Determine the [x, y] coordinate at the center of the cell enclosing the given text.  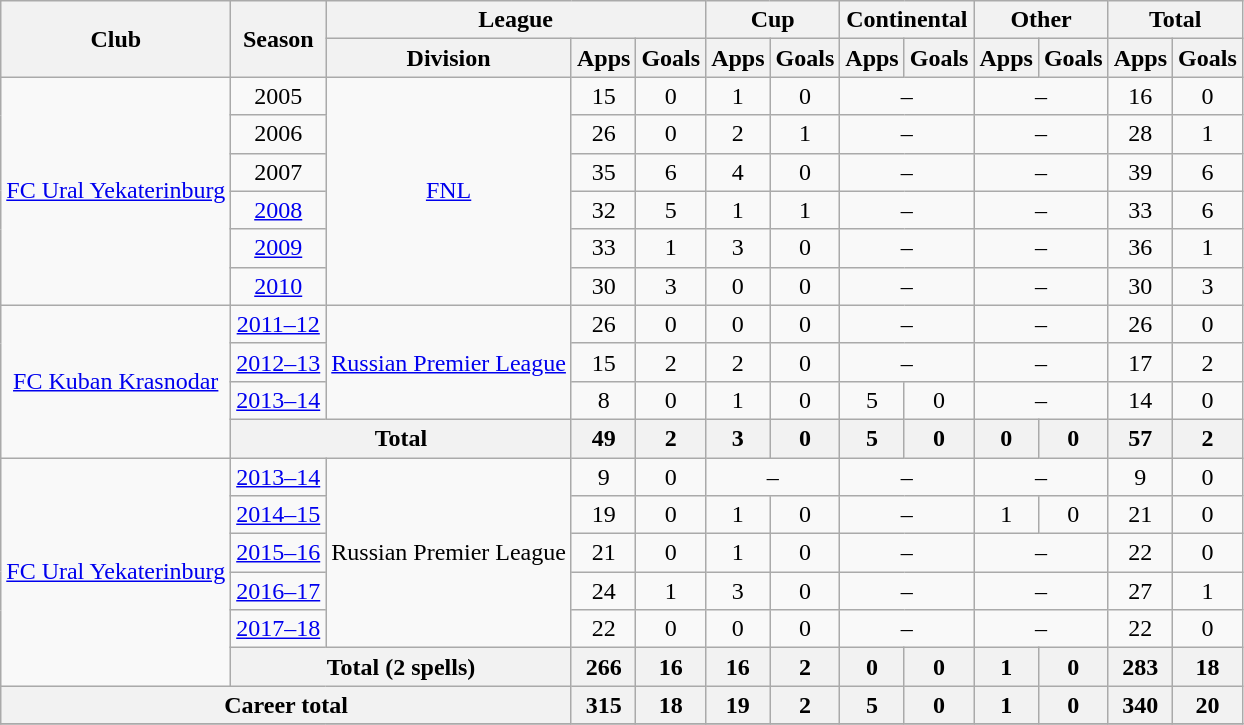
2011–12 [278, 324]
2010 [278, 286]
315 [603, 705]
283 [1140, 667]
266 [603, 667]
2014–15 [278, 515]
Career total [286, 705]
2009 [278, 248]
17 [1140, 362]
20 [1208, 705]
Division [449, 58]
14 [1140, 400]
24 [603, 591]
Season [278, 39]
FC Kuban Krasnodar [116, 381]
49 [603, 438]
2015–16 [278, 553]
4 [738, 172]
2007 [278, 172]
27 [1140, 591]
2005 [278, 96]
2016–17 [278, 591]
8 [603, 400]
340 [1140, 705]
Club [116, 39]
FNL [449, 191]
Total (2 spells) [402, 667]
2012–13 [278, 362]
28 [1140, 134]
57 [1140, 438]
Other [1041, 20]
39 [1140, 172]
Cup [773, 20]
32 [603, 210]
Continental [907, 20]
2008 [278, 210]
35 [603, 172]
36 [1140, 248]
League [516, 20]
2017–18 [278, 629]
2006 [278, 134]
